Return the (x, y) coordinate for the center point of the cell that contains the specified text.  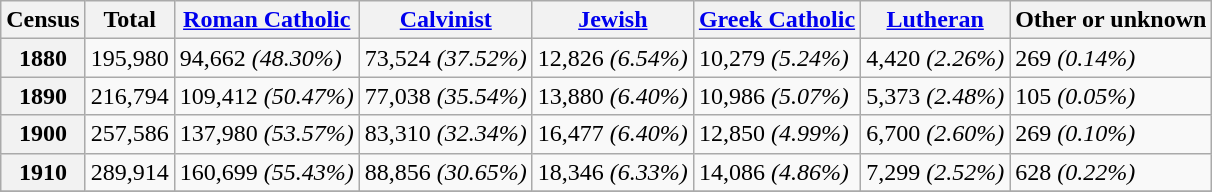
1890 (43, 96)
12,826 (6.54%) (612, 58)
18,346 (6.33%) (612, 172)
Total (130, 20)
94,662 (48.30%) (266, 58)
Other or unknown (1111, 20)
14,086 (4.86%) (776, 172)
257,586 (130, 134)
77,038 (35.54%) (446, 96)
Roman Catholic (266, 20)
10,279 (5.24%) (776, 58)
Calvinist (446, 20)
269 (0.10%) (1111, 134)
1900 (43, 134)
12,850 (4.99%) (776, 134)
5,373 (2.48%) (936, 96)
7,299 (2.52%) (936, 172)
73,524 (37.52%) (446, 58)
216,794 (130, 96)
1910 (43, 172)
6,700 (2.60%) (936, 134)
83,310 (32.34%) (446, 134)
137,980 (53.57%) (266, 134)
16,477 (6.40%) (612, 134)
1880 (43, 58)
Census (43, 20)
109,412 (50.47%) (266, 96)
105 (0.05%) (1111, 96)
269 (0.14%) (1111, 58)
Greek Catholic (776, 20)
Lutheran (936, 20)
628 (0.22%) (1111, 172)
88,856 (30.65%) (446, 172)
13,880 (6.40%) (612, 96)
10,986 (5.07%) (776, 96)
Jewish (612, 20)
195,980 (130, 58)
160,699 (55.43%) (266, 172)
289,914 (130, 172)
4,420 (2.26%) (936, 58)
